Identify which cell holds the provided text, then report its [X, Y] central coordinate. 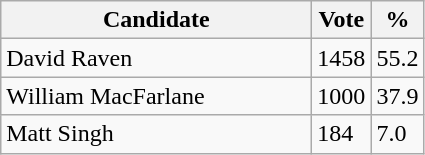
55.2 [398, 58]
7.0 [398, 134]
% [398, 20]
1000 [342, 96]
37.9 [398, 96]
David Raven [156, 58]
1458 [342, 58]
Candidate [156, 20]
184 [342, 134]
Vote [342, 20]
William MacFarlane [156, 96]
Matt Singh [156, 134]
